Pinpoint the cell where the given text exists, returning its [x, y] midpoint coordinate. 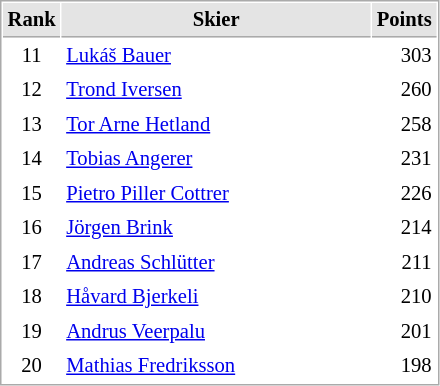
19 [32, 332]
260 [404, 90]
Andrus Veerpalu [216, 332]
Mathias Fredriksson [216, 366]
Håvard Bjerkeli [216, 296]
Tor Arne Hetland [216, 124]
214 [404, 228]
303 [404, 56]
211 [404, 262]
Points [404, 20]
210 [404, 296]
258 [404, 124]
226 [404, 194]
Rank [32, 20]
12 [32, 90]
231 [404, 158]
Lukáš Bauer [216, 56]
18 [32, 296]
11 [32, 56]
Tobias Angerer [216, 158]
15 [32, 194]
201 [404, 332]
Pietro Piller Cottrer [216, 194]
198 [404, 366]
Andreas Schlütter [216, 262]
Skier [216, 20]
17 [32, 262]
Trond Iversen [216, 90]
20 [32, 366]
16 [32, 228]
Jörgen Brink [216, 228]
13 [32, 124]
14 [32, 158]
